Identify which cell holds the provided text, then report its [x, y] central coordinate. 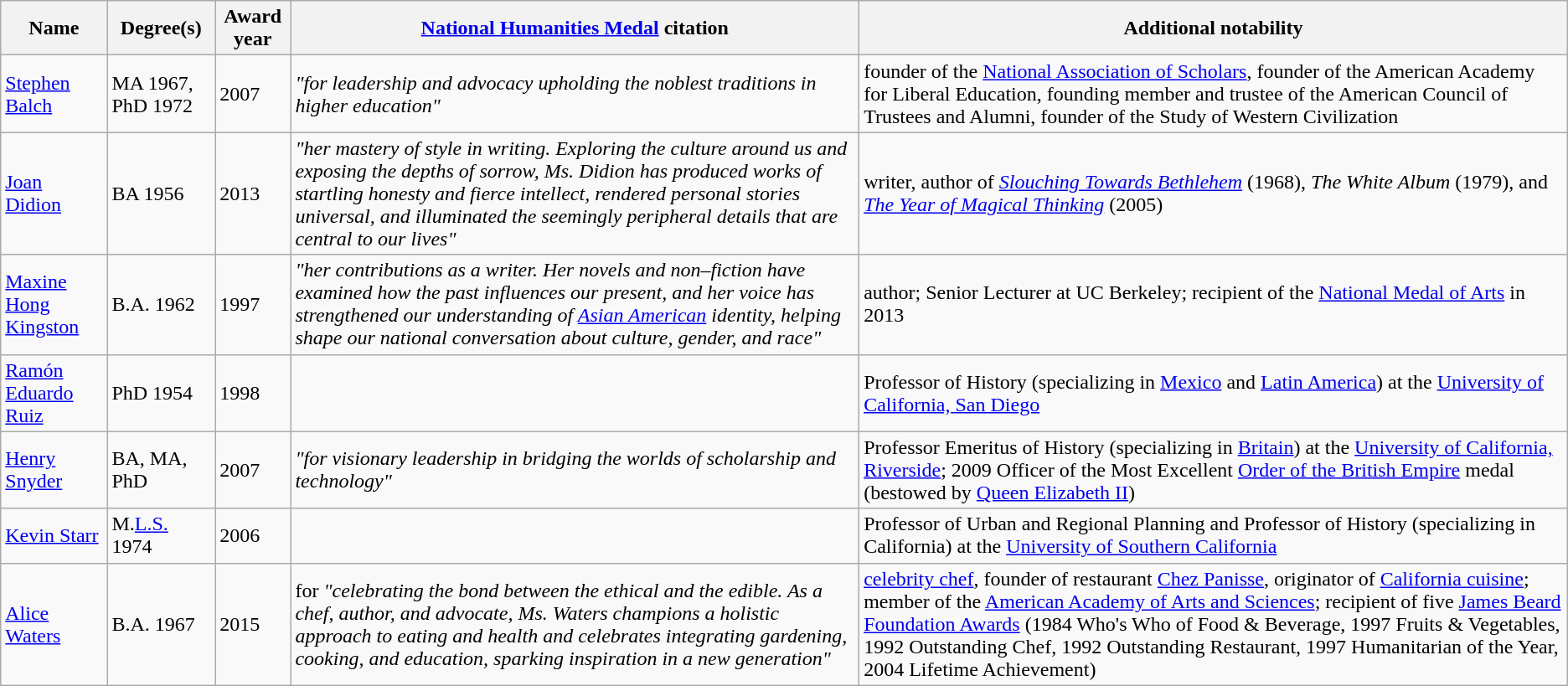
Stephen Balch [54, 94]
"for leadership and advocacy upholding the noblest traditions in higher education" [575, 94]
"for visionary leadership in bridging the worlds of scholarship and technology" [575, 470]
PhD 1954 [161, 393]
Kevin Starr [54, 536]
2013 [253, 193]
Name [54, 28]
author; Senior Lecturer at UC Berkeley; recipient of the National Medal of Arts in 2013 [1214, 305]
M.L.S. 1974 [161, 536]
Award year [253, 28]
writer, author of Slouching Towards Bethlehem (1968), The White Album (1979), and The Year of Magical Thinking (2005) [1214, 193]
Joan Didion [54, 193]
1998 [253, 393]
Alice Waters [54, 624]
Henry Snyder [54, 470]
Professor of History (specializing in Mexico and Latin America) at the University of California, San Diego [1214, 393]
BA, MA, PhD [161, 470]
Professor of Urban and Regional Planning and Professor of History (specializing in California) at the University of Southern California [1214, 536]
MA 1967, PhD 1972 [161, 94]
2015 [253, 624]
Additional notability [1214, 28]
2006 [253, 536]
1997 [253, 305]
Ramón Eduardo Ruiz [54, 393]
Maxine Hong Kingston [54, 305]
BA 1956 [161, 193]
B.A. 1967 [161, 624]
Degree(s) [161, 28]
B.A. 1962 [161, 305]
National Humanities Medal citation [575, 28]
